Detect which cell encompasses the target text, then output its (x, y) center coordinate. 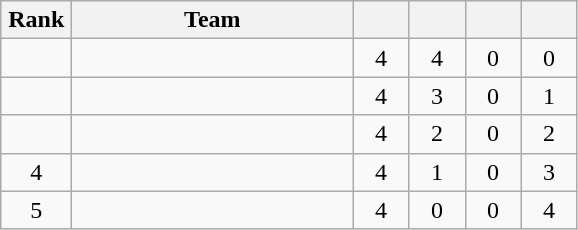
5 (36, 210)
Team (212, 20)
Rank (36, 20)
